Detect which cell encompasses the target text, then output its (x, y) center coordinate. 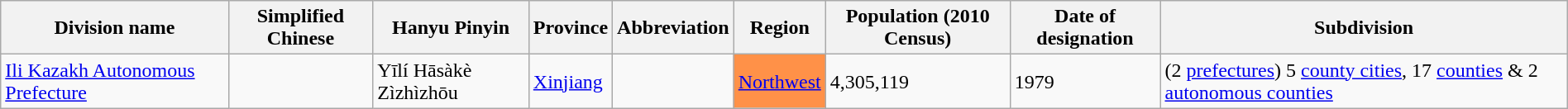
1979 (1085, 81)
Province (571, 28)
Division name (114, 28)
Ili Kazakh Autonomous Prefecture (114, 81)
Northwest (779, 81)
Xinjiang (571, 81)
Population (2010 Census) (918, 28)
Abbreviation (673, 28)
Hanyu Pinyin (452, 28)
Subdivision (1364, 28)
Date of designation (1085, 28)
Region (779, 28)
Simplified Chinese (301, 28)
(2 prefectures) 5 county cities, 17 counties & 2 autonomous counties (1364, 81)
4,305,119 (918, 81)
Yīlí Hāsàkè Zìzhìzhōu (452, 81)
